Return the (X, Y) coordinate for the center point of the cell that contains the specified text.  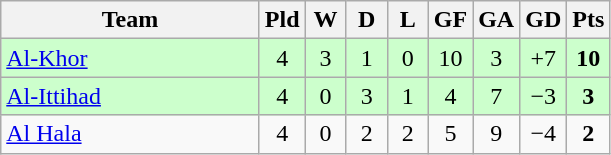
9 (496, 134)
−3 (544, 96)
GA (496, 20)
7 (496, 96)
Team (130, 20)
L (408, 20)
+7 (544, 58)
W (326, 20)
D (366, 20)
−4 (544, 134)
Pld (282, 20)
GD (544, 20)
Al-Khor (130, 58)
Pts (588, 20)
5 (450, 134)
Al Hala (130, 134)
Al-Ittihad (130, 96)
GF (450, 20)
